From the cell containing the given text, extract its center point as (x, y) coordinate. 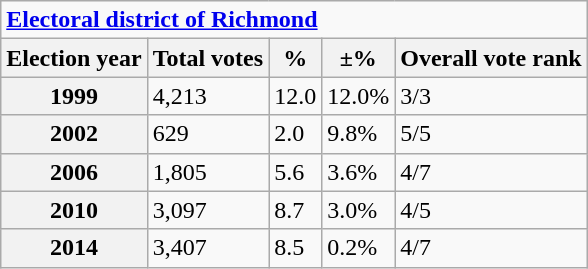
3.0% (358, 210)
12.0 (296, 96)
2014 (74, 248)
Election year (74, 58)
% (296, 58)
2006 (74, 172)
5.6 (296, 172)
Electoral district of Richmond (294, 20)
Overall vote rank (491, 58)
3,407 (208, 248)
2010 (74, 210)
1,805 (208, 172)
3,097 (208, 210)
629 (208, 134)
3.6% (358, 172)
8.7 (296, 210)
8.5 (296, 248)
1999 (74, 96)
Total votes (208, 58)
2.0 (296, 134)
2002 (74, 134)
12.0% (358, 96)
4,213 (208, 96)
3/3 (491, 96)
9.8% (358, 134)
0.2% (358, 248)
5/5 (491, 134)
4/5 (491, 210)
±% (358, 58)
